Return the (x, y) coordinate for the center point of the cell that contains the specified text.  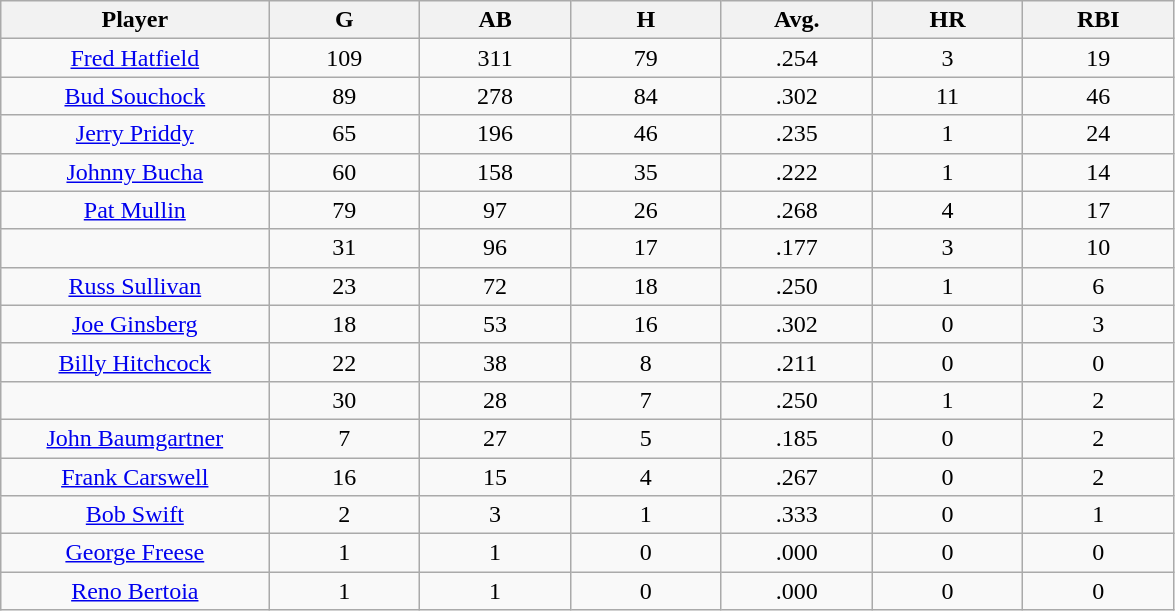
8 (646, 362)
AB (496, 20)
5 (646, 438)
84 (646, 96)
.222 (796, 172)
Pat Mullin (135, 210)
97 (496, 210)
26 (646, 210)
15 (496, 477)
96 (496, 248)
10 (1098, 248)
John Baumgartner (135, 438)
Bob Swift (135, 515)
.333 (796, 515)
.185 (796, 438)
11 (948, 96)
89 (344, 96)
Bud Souchock (135, 96)
Player (135, 20)
Johnny Bucha (135, 172)
311 (496, 58)
Fred Hatfield (135, 58)
Joe Ginsberg (135, 324)
Frank Carswell (135, 477)
24 (1098, 134)
278 (496, 96)
14 (1098, 172)
Jerry Priddy (135, 134)
.211 (796, 362)
.254 (796, 58)
31 (344, 248)
60 (344, 172)
6 (1098, 286)
Reno Bertoia (135, 591)
.268 (796, 210)
65 (344, 134)
35 (646, 172)
27 (496, 438)
30 (344, 400)
.235 (796, 134)
Billy Hitchcock (135, 362)
Avg. (796, 20)
109 (344, 58)
196 (496, 134)
H (646, 20)
158 (496, 172)
28 (496, 400)
HR (948, 20)
19 (1098, 58)
72 (496, 286)
23 (344, 286)
38 (496, 362)
53 (496, 324)
RBI (1098, 20)
Russ Sullivan (135, 286)
.267 (796, 477)
George Freese (135, 553)
.177 (796, 248)
22 (344, 362)
G (344, 20)
